Scan for the cell matching the given text and deliver its (X, Y) coordinate at center. 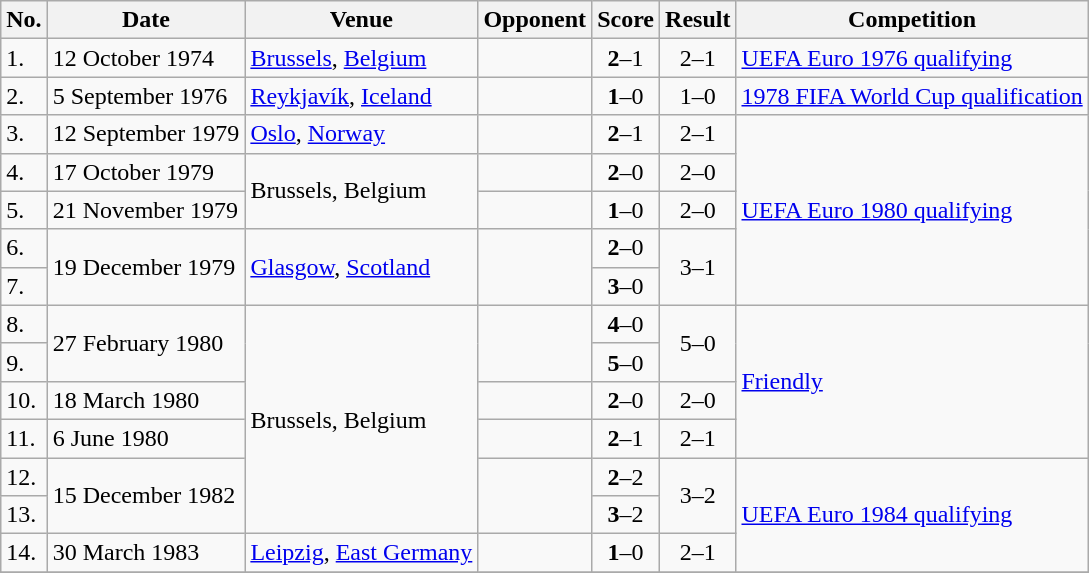
Glasgow, Scotland (362, 267)
12. (24, 477)
2–2 (626, 477)
1978 FIFA World Cup qualification (912, 96)
Friendly (912, 381)
2. (24, 96)
8. (24, 324)
12 October 1974 (146, 58)
Venue (362, 20)
UEFA Euro 1976 qualifying (912, 58)
3–1 (698, 267)
No. (24, 20)
Leipzig, East Germany (362, 553)
17 October 1979 (146, 172)
30 March 1983 (146, 553)
UEFA Euro 1980 qualifying (912, 210)
5 September 1976 (146, 96)
UEFA Euro 1984 qualifying (912, 515)
3. (24, 134)
Score (626, 20)
Competition (912, 20)
1. (24, 58)
Oslo, Norway (362, 134)
21 November 1979 (146, 210)
5. (24, 210)
15 December 1982 (146, 496)
18 March 1980 (146, 400)
10. (24, 400)
6 June 1980 (146, 438)
Result (698, 20)
9. (24, 362)
13. (24, 515)
Opponent (535, 20)
4. (24, 172)
Date (146, 20)
11. (24, 438)
6. (24, 248)
Reykjavík, Iceland (362, 96)
4–0 (626, 324)
12 September 1979 (146, 134)
19 December 1979 (146, 267)
27 February 1980 (146, 343)
3–0 (626, 286)
7. (24, 286)
14. (24, 553)
